Return the (x, y) coordinate for the center point of the cell that contains the specified text.  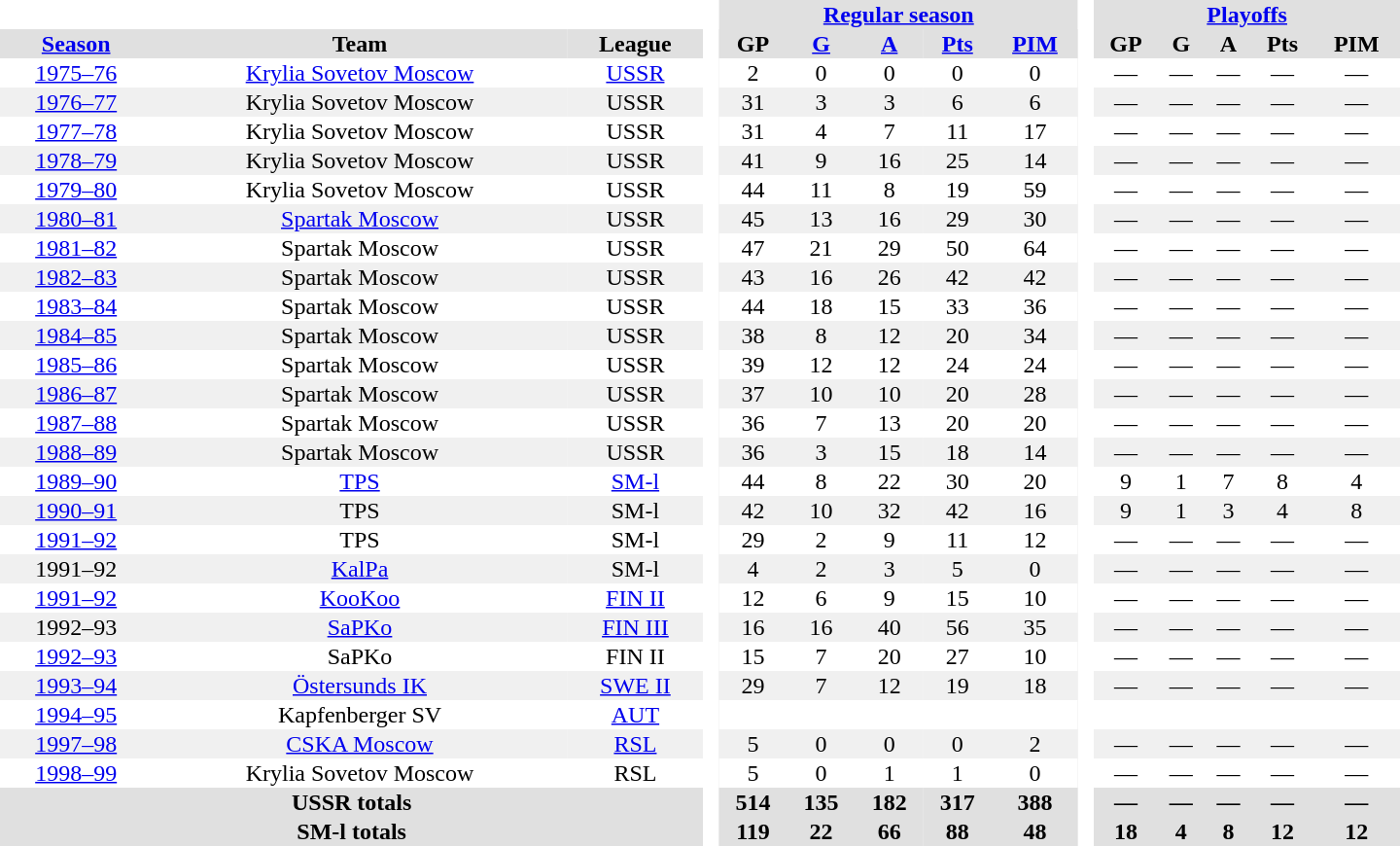
39 (752, 365)
48 (1034, 831)
21 (822, 248)
1986–87 (76, 394)
Team (360, 44)
SWE II (636, 686)
1977–78 (76, 131)
514 (752, 802)
1994–95 (76, 715)
1976–77 (76, 102)
59 (1034, 190)
1978–79 (76, 160)
Season (76, 44)
40 (890, 627)
56 (958, 627)
1989–90 (76, 481)
388 (1034, 802)
1988–89 (76, 452)
1984–85 (76, 335)
USSR totals (352, 802)
League (636, 44)
119 (752, 831)
Östersunds IK (360, 686)
1981–82 (76, 248)
135 (822, 802)
Playoffs (1246, 15)
1997–98 (76, 744)
SM-l totals (352, 831)
1985–86 (76, 365)
43 (752, 277)
28 (1034, 394)
88 (958, 831)
182 (890, 802)
25 (958, 160)
47 (752, 248)
45 (752, 219)
1982–83 (76, 277)
KooKoo (360, 598)
37 (752, 394)
1980–81 (76, 219)
KalPa (360, 569)
66 (890, 831)
Regular season (898, 15)
38 (752, 335)
1983–84 (76, 306)
41 (752, 160)
26 (890, 277)
17 (1034, 131)
27 (958, 656)
1987–88 (76, 423)
64 (1034, 248)
317 (958, 802)
34 (1034, 335)
1975–76 (76, 73)
1979–80 (76, 190)
1998–99 (76, 773)
35 (1034, 627)
CSKA Moscow (360, 744)
AUT (636, 715)
1990–91 (76, 511)
32 (890, 511)
Kapfenberger SV (360, 715)
50 (958, 248)
33 (958, 306)
1993–94 (76, 686)
FIN III (636, 627)
